Search for the cell housing the specified text and yield its [X, Y] center coordinate. 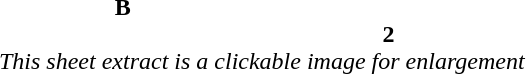
2 [385, 34]
